Provide the (X, Y) coordinate of the cell's center where the given text is located.  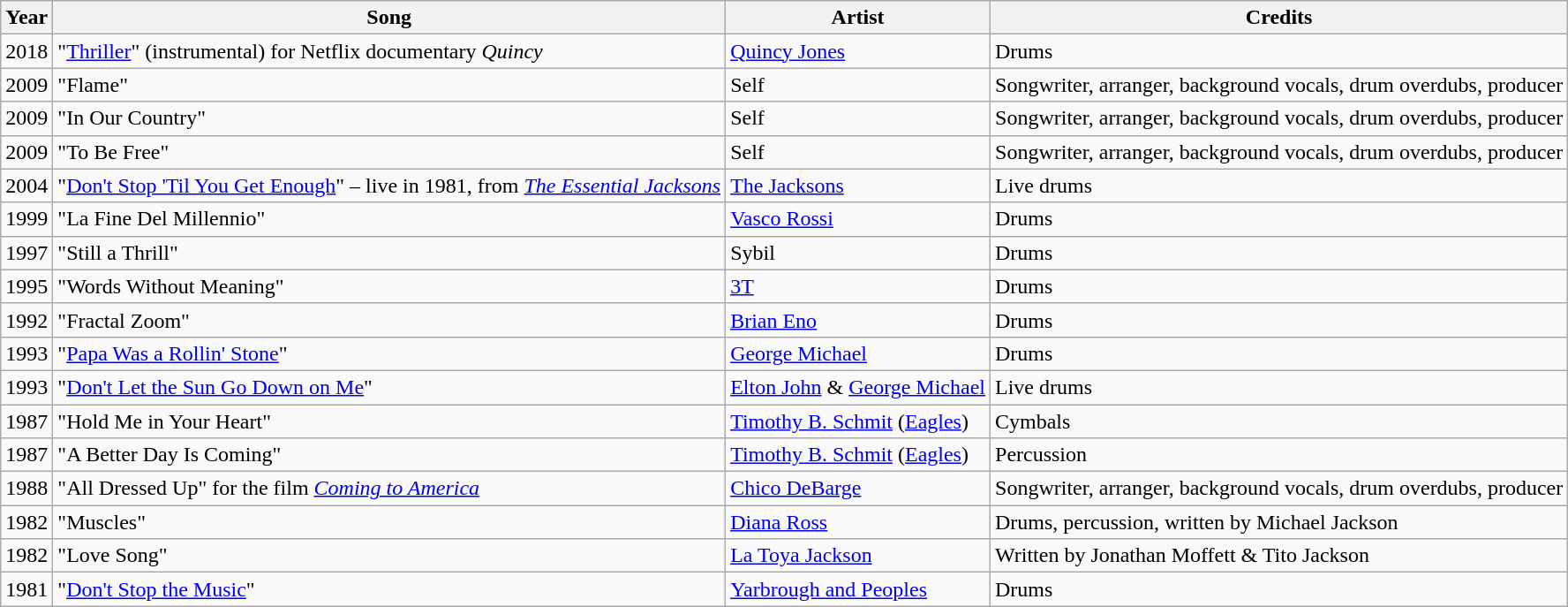
Cymbals (1279, 421)
"All Dressed Up" for the film Coming to America (389, 489)
"Still a Thrill" (389, 253)
Yarbrough and Peoples (858, 589)
"A Better Day Is Coming" (389, 455)
"To Be Free" (389, 152)
Year (26, 18)
1988 (26, 489)
"Don't Let the Sun Go Down on Me" (389, 387)
"Thriller" (instrumental) for Netflix documentary Quincy (389, 51)
2004 (26, 186)
3T (858, 286)
Artist (858, 18)
La Toya Jackson (858, 556)
1992 (26, 320)
"Flame" (389, 85)
"In Our Country" (389, 118)
1997 (26, 253)
Brian Eno (858, 320)
"Fractal Zoom" (389, 320)
"Don't Stop the Music" (389, 589)
"Muscles" (389, 522)
"Don't Stop 'Til You Get Enough" – live in 1981, from The Essential Jacksons (389, 186)
Percussion (1279, 455)
Vasco Rossi (858, 219)
1999 (26, 219)
1995 (26, 286)
"Papa Was a Rollin' Stone" (389, 353)
"Love Song" (389, 556)
George Michael (858, 353)
"Words Without Meaning" (389, 286)
Credits (1279, 18)
Sybil (858, 253)
Song (389, 18)
1981 (26, 589)
Elton John & George Michael (858, 387)
Written by Jonathan Moffett & Tito Jackson (1279, 556)
2018 (26, 51)
"La Fine Del Millennio" (389, 219)
The Jacksons (858, 186)
Quincy Jones (858, 51)
"Hold Me in Your Heart" (389, 421)
Diana Ross (858, 522)
Chico DeBarge (858, 489)
Drums, percussion, written by Michael Jackson (1279, 522)
